Pinpoint the cell where the given text exists, returning its [X, Y] midpoint coordinate. 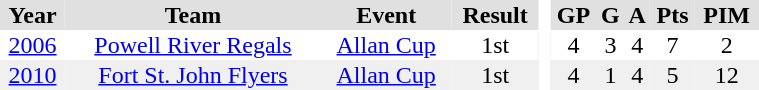
Pts [672, 15]
3 [611, 45]
12 [726, 75]
PIM [726, 15]
7 [672, 45]
G [611, 15]
2 [726, 45]
Event [386, 15]
Powell River Regals [193, 45]
5 [672, 75]
2006 [32, 45]
GP [573, 15]
2010 [32, 75]
Result [496, 15]
Fort St. John Flyers [193, 75]
A [637, 15]
1 [611, 75]
Team [193, 15]
Year [32, 15]
